Capture the cell that displays the provided text and extract its [x, y] central coordinate. 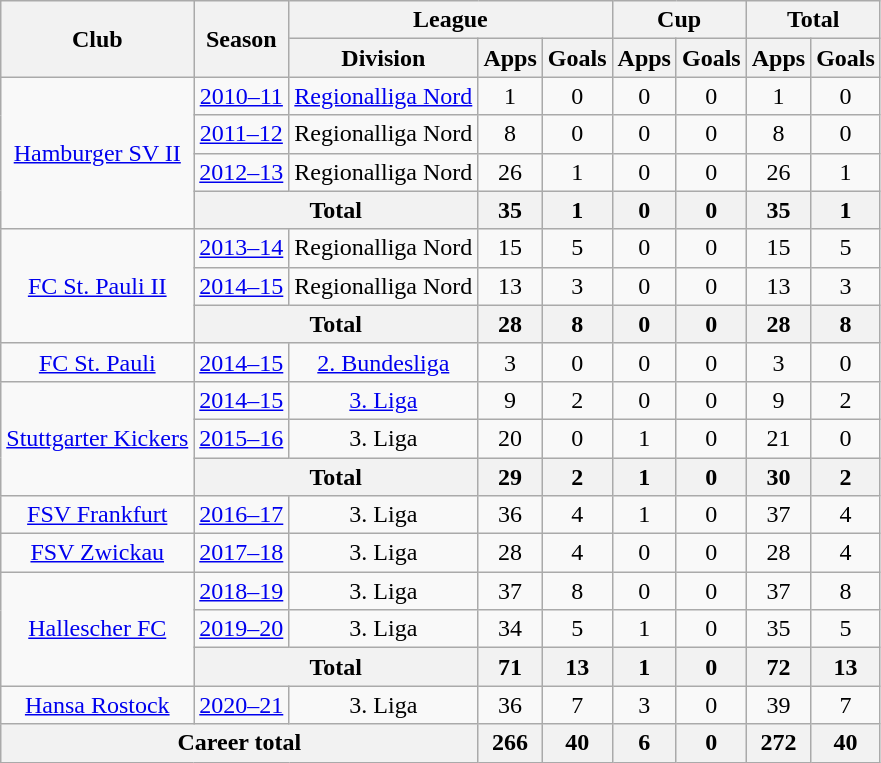
Hallescher FC [98, 629]
FC St. Pauli II [98, 286]
72 [778, 667]
Stuttgarter Kickers [98, 438]
Hansa Rostock [98, 705]
2017–18 [242, 553]
FSV Zwickau [98, 553]
30 [778, 477]
Cup [679, 20]
League [450, 20]
21 [778, 438]
Division [384, 58]
FSV Frankfurt [98, 515]
FC St. Pauli [98, 362]
Club [98, 39]
2018–19 [242, 591]
2013–14 [242, 248]
39 [778, 705]
29 [510, 477]
2. Bundesliga [384, 362]
6 [644, 743]
2015–16 [242, 438]
2010–11 [242, 96]
272 [778, 743]
2011–12 [242, 134]
Hamburger SV II [98, 153]
Career total [240, 743]
2016–17 [242, 515]
2019–20 [242, 629]
266 [510, 743]
20 [510, 438]
2012–13 [242, 172]
2020–21 [242, 705]
Season [242, 39]
34 [510, 629]
71 [510, 667]
